Pinpoint the cell where the given text exists, returning its (X, Y) midpoint coordinate. 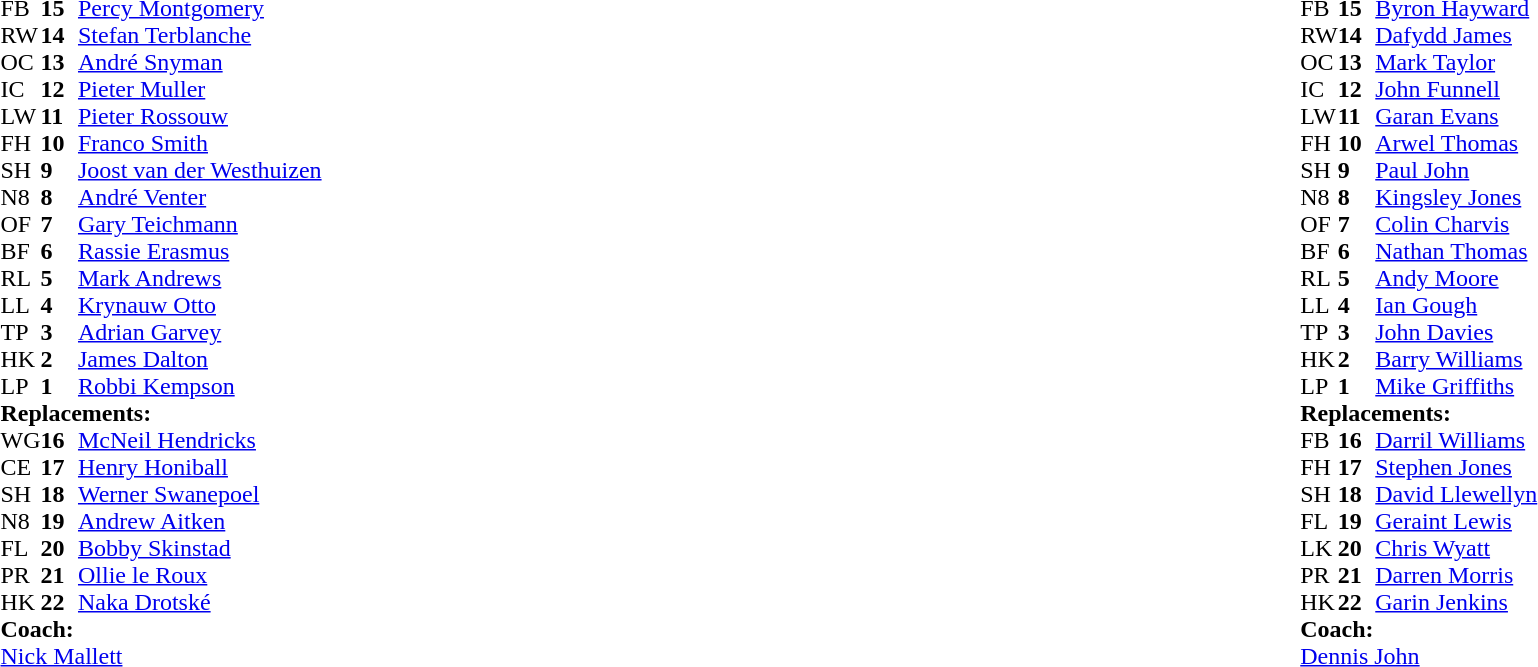
John Funnell (1456, 90)
Rassie Erasmus (200, 252)
Kingsley Jones (1456, 198)
Garan Evans (1456, 116)
John Davies (1456, 332)
Gary Teichmann (200, 224)
WG (20, 440)
Mike Griffiths (1456, 386)
CE (20, 468)
Bobby Skinstad (200, 548)
Pieter Rossouw (200, 116)
David Llewellyn (1456, 494)
Ian Gough (1456, 306)
Franco Smith (200, 144)
Henry Honiball (200, 468)
Nathan Thomas (1456, 252)
Barry Williams (1456, 360)
Colin Charvis (1456, 224)
André Venter (200, 198)
Stephen Jones (1456, 468)
Andy Moore (1456, 278)
LK (1319, 548)
Mark Andrews (200, 278)
André Snyman (200, 62)
McNeil Hendricks (200, 440)
Naka Drotské (200, 602)
Robbi Kempson (200, 386)
Chris Wyatt (1456, 548)
Arwel Thomas (1456, 144)
Ollie le Roux (200, 576)
Krynauw Otto (200, 306)
Werner Swanepoel (200, 494)
Geraint Lewis (1456, 522)
Darren Morris (1456, 576)
Paul John (1456, 170)
Pieter Muller (200, 90)
Andrew Aitken (200, 522)
Mark Taylor (1456, 62)
Dafydd James (1456, 36)
James Dalton (200, 360)
FB (1319, 440)
Garin Jenkins (1456, 602)
Joost van der Westhuizen (200, 170)
Adrian Garvey (200, 332)
Stefan Terblanche (200, 36)
Darril Williams (1456, 440)
